Find where the given text appears and provide that cell's center as (x, y) coordinate. 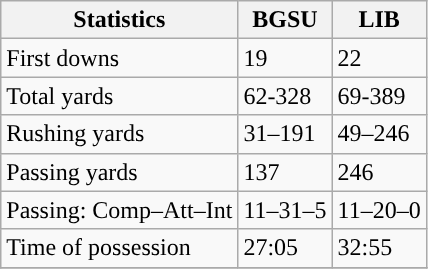
11–31–5 (285, 210)
49–246 (379, 134)
Passing: Comp–Att–Int (120, 210)
27:05 (285, 248)
Time of possession (120, 248)
246 (379, 172)
32:55 (379, 248)
137 (285, 172)
First downs (120, 58)
Total yards (120, 96)
19 (285, 58)
11–20–0 (379, 210)
Passing yards (120, 172)
69-389 (379, 96)
31–191 (285, 134)
Statistics (120, 20)
LIB (379, 20)
Rushing yards (120, 134)
BGSU (285, 20)
22 (379, 58)
62-328 (285, 96)
